Scan for the cell matching the given text and deliver its [X, Y] coordinate at center. 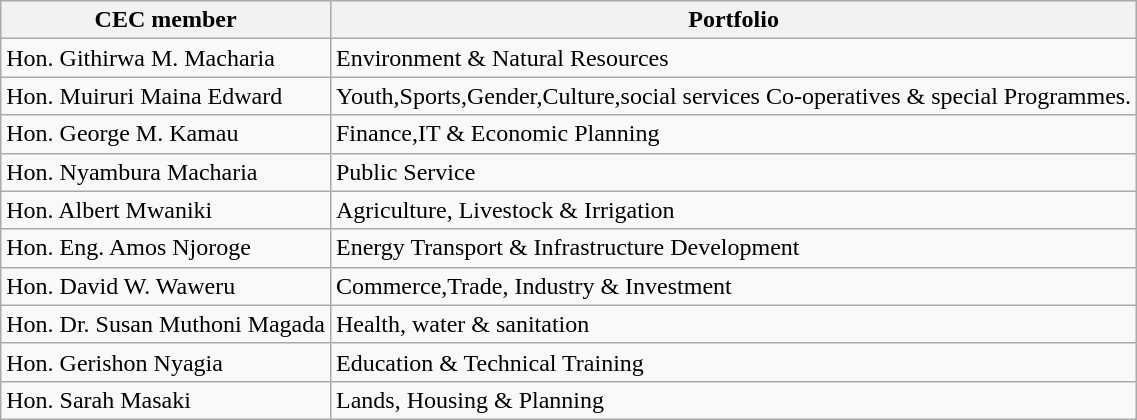
Hon. David W. Waweru [166, 286]
Hon. Gerishon Nyagia [166, 362]
Lands, Housing & Planning [733, 400]
Energy Transport & Infrastructure Development [733, 248]
Hon. Muiruri Maina Edward [166, 96]
Public Service [733, 172]
Commerce,Trade, Industry & Investment [733, 286]
Environment & Natural Resources [733, 58]
Hon. Sarah Masaki [166, 400]
CEC member [166, 20]
Hon. Nyambura Macharia [166, 172]
Hon. George M. Kamau [166, 134]
Finance,IT & Economic Planning [733, 134]
Health, water & sanitation [733, 324]
Youth,Sports,Gender,Culture,social services Co-operatives & special Programmes. [733, 96]
Hon. Eng. Amos Njoroge [166, 248]
Hon. Albert Mwaniki [166, 210]
Education & Technical Training [733, 362]
Hon. Dr. Susan Muthoni Magada [166, 324]
Agriculture, Livestock & Irrigation [733, 210]
Hon. Githirwa M. Macharia [166, 58]
Portfolio [733, 20]
